Find where the given text appears and provide that cell's center as (x, y) coordinate. 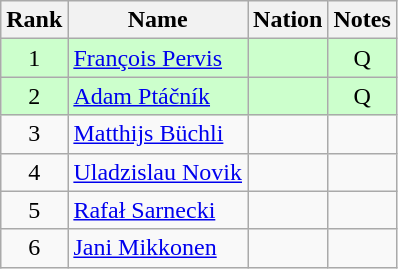
6 (34, 248)
2 (34, 96)
3 (34, 134)
Adam Ptáčník (158, 96)
Jani Mikkonen (158, 248)
Rank (34, 20)
Nation (288, 20)
Notes (362, 20)
5 (34, 210)
François Pervis (158, 58)
Uladzislau Novik (158, 172)
Matthijs Büchli (158, 134)
1 (34, 58)
Rafał Sarnecki (158, 210)
Name (158, 20)
4 (34, 172)
